Identify which cell holds the provided text, then report its (x, y) central coordinate. 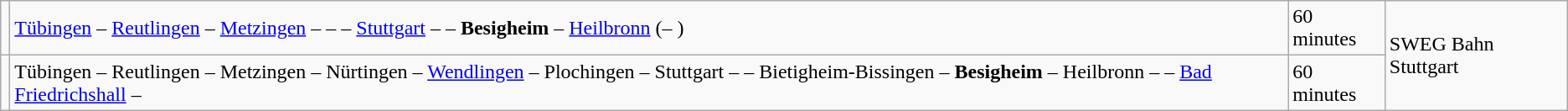
Tübingen – Reutlingen – Metzingen – – – Stuttgart – – Besigheim – Heilbronn (– ) (649, 29)
SWEG Bahn Stuttgart (1476, 55)
